Capture the cell that displays the provided text and extract its (X, Y) central coordinate. 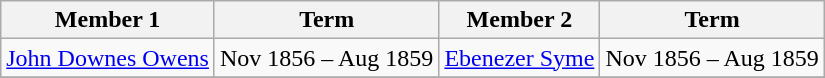
Member 2 (520, 20)
John Downes Owens (108, 58)
Ebenezer Syme (520, 58)
Member 1 (108, 20)
